Determine the [x, y] coordinate at the center of the cell enclosing the given text.  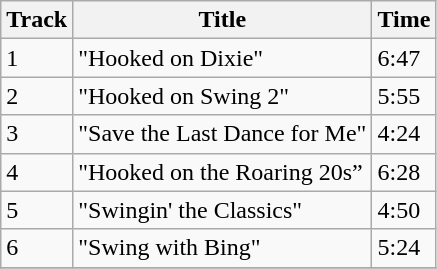
3 [37, 134]
"Hooked on Dixie" [222, 58]
"Hooked on the Roaring 20s” [222, 172]
6 [37, 248]
4 [37, 172]
6:47 [404, 58]
2 [37, 96]
5 [37, 210]
"Hooked on Swing 2" [222, 96]
4:24 [404, 134]
5:24 [404, 248]
"Swing with Bing" [222, 248]
5:55 [404, 96]
Track [37, 20]
Title [222, 20]
4:50 [404, 210]
6:28 [404, 172]
Time [404, 20]
"Swingin' the Classics" [222, 210]
1 [37, 58]
"Save the Last Dance for Me" [222, 134]
